For the text-containing cell, return its midpoint in [X, Y] coordinate format. 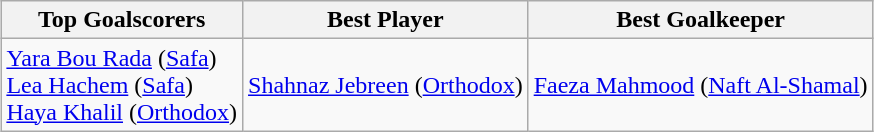
Yara Bou Rada (Safa) Lea Hachem (Safa) Haya Khalil (Orthodox) [122, 85]
Best Player [386, 20]
Shahnaz Jebreen (Orthodox) [386, 85]
Best Goalkeeper [700, 20]
Top Goalscorers [122, 20]
Faeza Mahmood (Naft Al-Shamal) [700, 85]
